From the cell containing the given text, extract its center point as (x, y) coordinate. 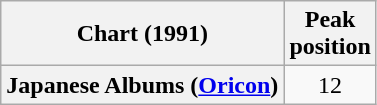
Japanese Albums (Oricon) (142, 85)
Peakposition (330, 34)
12 (330, 85)
Chart (1991) (142, 34)
